Detect which cell encompasses the target text, then output its [X, Y] center coordinate. 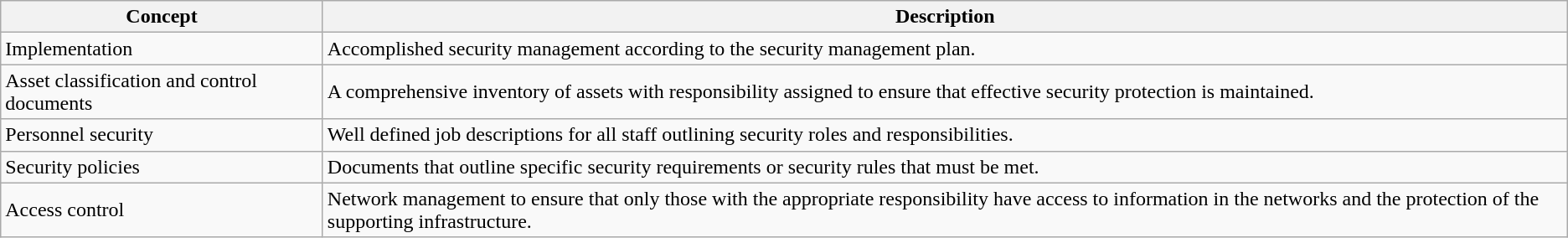
Well defined job descriptions for all staff outlining security roles and responsibilities. [945, 135]
Security policies [162, 167]
Implementation [162, 49]
Personnel security [162, 135]
Concept [162, 17]
Documents that outline specific security requirements or security rules that must be met. [945, 167]
Asset classification and control documents [162, 92]
Description [945, 17]
A comprehensive inventory of assets with responsibility assigned to ensure that effective security protection is maintained. [945, 92]
Accomplished security management according to the security management plan. [945, 49]
Access control [162, 210]
